Extract the [X, Y] coordinate from the center of the cell holding the provided text.  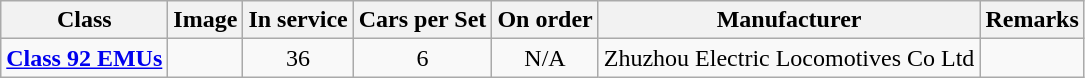
Cars per Set [422, 20]
On order [545, 20]
Remarks [1032, 20]
In service [298, 20]
N/A [545, 58]
Class [84, 20]
Manufacturer [789, 20]
Zhuzhou Electric Locomotives Co Ltd [789, 58]
Class 92 EMUs [84, 58]
6 [422, 58]
Image [206, 20]
36 [298, 58]
